For the text-containing cell, return its midpoint in (x, y) coordinate format. 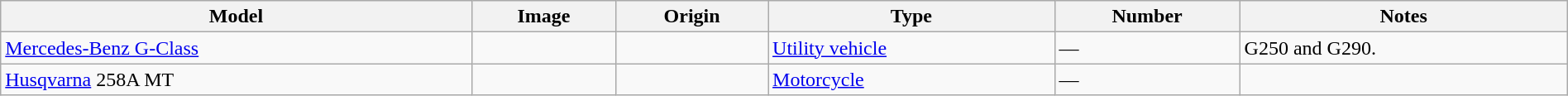
Image (543, 17)
Motorcycle (911, 79)
Notes (1403, 17)
Type (911, 17)
G250 and G290. (1403, 48)
Number (1147, 17)
Model (237, 17)
Husqvarna 258A MT (237, 79)
Origin (692, 17)
Mercedes-Benz G-Class (237, 48)
Utility vehicle (911, 48)
